Locate the cell with the specified text and output its (X, Y) center coordinate. 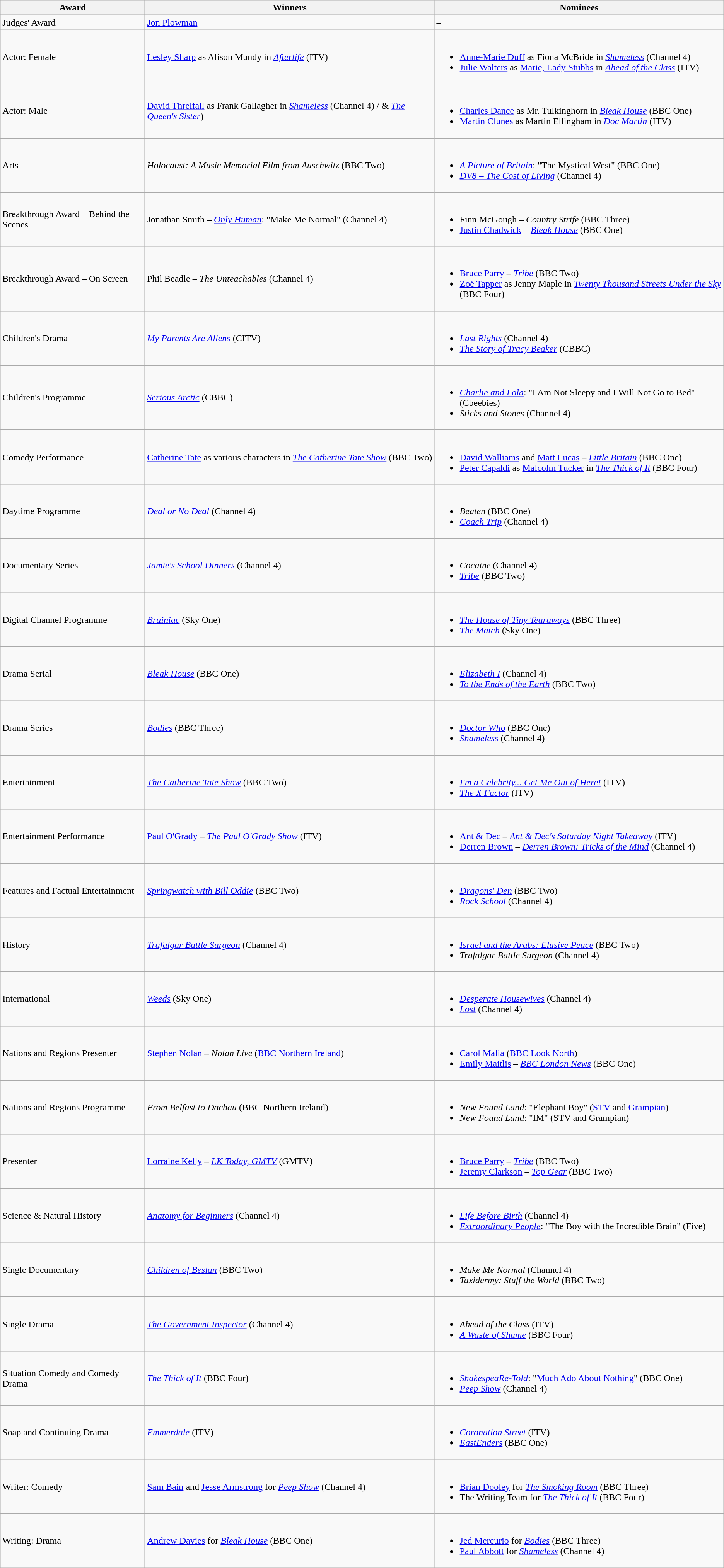
Ahead of the Class (ITV)A Waste of Shame (BBC Four) (579, 1324)
Situation Comedy and Comedy Drama (73, 1378)
Charlie and Lola: "I Am Not Sleepy and I Will Not Go to Bed" (Cbeebies)Sticks and Stones (Channel 4) (579, 398)
Emmerdale (ITV) (290, 1432)
Stephen Nolan – Nolan Live (BBC Northern Ireland) (290, 1053)
From Belfast to Dachau (BBC Northern Ireland) (290, 1107)
Life Before Birth (Channel 4)Extraordinary People: "The Boy with the Incredible Brain" (Five) (579, 1216)
Entertainment Performance (73, 836)
Nations and Regions Presenter (73, 1053)
Drama Serial (73, 674)
Lesley Sharp as Alison Mundy in Afterlife (ITV) (290, 57)
Documentary Series (73, 565)
Charles Dance as Mr. Tulkinghorn in Bleak House (BBC One)Martin Clunes as Martin Ellingham in Doc Martin (ITV) (579, 111)
Actor: Male (73, 111)
Writer: Comedy (73, 1486)
Brian Dooley for The Smoking Room (BBC Three)The Writing Team for The Thick of It (BBC Four) (579, 1486)
Catherine Tate as various characters in The Catherine Tate Show (BBC Two) (290, 457)
Breakthrough Award – Behind the Scenes (73, 219)
Actor: Female (73, 57)
Last Rights (Channel 4)The Story of Tracy Beaker (CBBC) (579, 338)
Anne-Marie Duff as Fiona McBride in Shameless (Channel 4)Julie Walters as Marie, Lady Stubbs in Ahead of the Class (ITV) (579, 57)
New Found Land: "Elephant Boy" (STV and Grampian)New Found Land: "IM" (STV and Grampian) (579, 1107)
History (73, 945)
Jed Mercurio for Bodies (BBC Three)Paul Abbott for Shameless (Channel 4) (579, 1541)
Weeds (Sky One) (290, 999)
Digital Channel Programme (73, 620)
Holocaust: A Music Memorial Film from Auschwitz (BBC Two) (290, 165)
Lorraine Kelly – LK Today, GMTV (GMTV) (290, 1161)
Sam Bain and Jesse Armstrong for Peep Show (Channel 4) (290, 1486)
Cocaine (Channel 4)Tribe (BBC Two) (579, 565)
Beaten (BBC One)Coach Trip (Channel 4) (579, 511)
Desperate Housewives (Channel 4)Lost (Channel 4) (579, 999)
Single Drama (73, 1324)
Doctor Who (BBC One)Shameless (Channel 4) (579, 728)
Springwatch with Bill Oddie (BBC Two) (290, 891)
Soap and Continuing Drama (73, 1432)
Carol Malia (BBC Look North)Emily Maitlis – BBC London News (BBC One) (579, 1053)
Entertainment (73, 782)
Elizabeth I (Channel 4)To the Ends of the Earth (BBC Two) (579, 674)
Make Me Normal (Channel 4)Taxidermy: Stuff the World (BBC Two) (579, 1270)
Comedy Performance (73, 457)
The Government Inspector (Channel 4) (290, 1324)
Paul O'Grady – The Paul O'Grady Show (ITV) (290, 836)
My Parents Are Aliens (CITV) (290, 338)
Arts (73, 165)
I'm a Celebrity... Get Me Out of Here! (ITV)The X Factor (ITV) (579, 782)
Single Documentary (73, 1270)
Brainiac (Sky One) (290, 620)
Deal or No Deal (Channel 4) (290, 511)
Breakthrough Award – On Screen (73, 279)
Presenter (73, 1161)
Jon Plowman (290, 22)
Phil Beadle – The Unteachables (Channel 4) (290, 279)
Daytime Programme (73, 511)
Children of Beslan (BBC Two) (290, 1270)
Bleak House (BBC One) (290, 674)
– (579, 22)
The Catherine Tate Show (BBC Two) (290, 782)
A Picture of Britain: "The Mystical West" (BBC One)DV8 – The Cost of Living (Channel 4) (579, 165)
Children's Programme (73, 398)
ShakespeaRe-Told: "Much Ado About Nothing" (BBC One)Peep Show (Channel 4) (579, 1378)
Anatomy for Beginners (Channel 4) (290, 1216)
David Walliams and Matt Lucas – Little Britain (BBC One)Peter Capaldi as Malcolm Tucker in The Thick of It (BBC Four) (579, 457)
Andrew Davies for Bleak House (BBC One) (290, 1541)
Children's Drama (73, 338)
Bruce Parry – Tribe (BBC Two)Zoë Tapper as Jenny Maple in Twenty Thousand Streets Under the Sky (BBC Four) (579, 279)
The House of Tiny Tearaways (BBC Three)The Match (Sky One) (579, 620)
Drama Series (73, 728)
Judges' Award (73, 22)
Features and Factual Entertainment (73, 891)
Bodies (BBC Three) (290, 728)
Coronation Street (ITV)EastEnders (BBC One) (579, 1432)
Nations and Regions Programme (73, 1107)
Nominees (579, 8)
Trafalgar Battle Surgeon (Channel 4) (290, 945)
Award (73, 8)
Bruce Parry – Tribe (BBC Two)Jeremy Clarkson – Top Gear (BBC Two) (579, 1161)
Jonathan Smith – Only Human: "Make Me Normal" (Channel 4) (290, 219)
International (73, 999)
Dragons' Den (BBC Two)Rock School (Channel 4) (579, 891)
Winners (290, 8)
Finn McGough – Country Strife (BBC Three)Justin Chadwick – Bleak House (BBC One) (579, 219)
Ant & Dec – Ant & Dec's Saturday Night Takeaway (ITV)Derren Brown – Derren Brown: Tricks of the Mind (Channel 4) (579, 836)
David Threlfall as Frank Gallagher in Shameless (Channel 4) / & The Queen's Sister) (290, 111)
Israel and the Arabs: Elusive Peace (BBC Two)Trafalgar Battle Surgeon (Channel 4) (579, 945)
Serious Arctic (CBBC) (290, 398)
The Thick of It (BBC Four) (290, 1378)
Writing: Drama (73, 1541)
Science & Natural History (73, 1216)
Jamie's School Dinners (Channel 4) (290, 565)
